From the cell containing the given text, extract its center point as [x, y] coordinate. 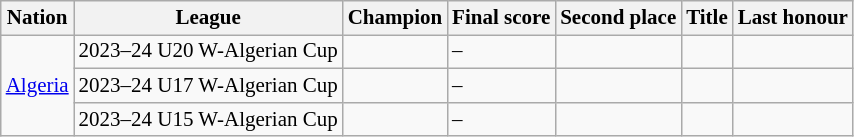
Final score [501, 18]
Nation [38, 18]
2023–24 U17 W-Algerian Cup [208, 86]
Second place [618, 18]
Champion [395, 18]
2023–24 U20 W-Algerian Cup [208, 52]
League [208, 18]
2023–24 U15 W-Algerian Cup [208, 119]
Last honour [793, 18]
Algeria [38, 86]
Title [707, 18]
